Find where the given text appears and provide that cell's center as [x, y] coordinate. 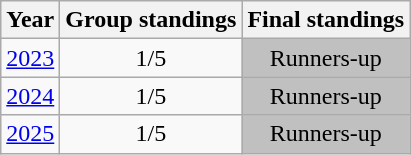
Final standings [326, 20]
Year [30, 20]
2024 [30, 96]
2023 [30, 58]
2025 [30, 134]
Group standings [151, 20]
